From the cell containing the given text, extract its center point as (X, Y) coordinate. 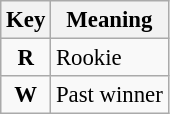
Rookie (110, 58)
R (26, 58)
Meaning (110, 20)
Past winner (110, 95)
W (26, 95)
Key (26, 20)
